Return the (X, Y) coordinate for the center point of the cell that contains the specified text.  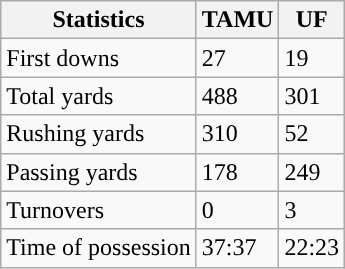
488 (238, 96)
Total yards (99, 96)
First downs (99, 58)
Statistics (99, 20)
3 (312, 210)
301 (312, 96)
249 (312, 172)
22:23 (312, 248)
0 (238, 210)
TAMU (238, 20)
Time of possession (99, 248)
27 (238, 58)
19 (312, 58)
Rushing yards (99, 134)
52 (312, 134)
Turnovers (99, 210)
178 (238, 172)
UF (312, 20)
37:37 (238, 248)
Passing yards (99, 172)
310 (238, 134)
